From the cell containing the given text, extract its center point as (X, Y) coordinate. 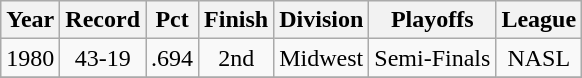
Finish (236, 20)
1980 (30, 58)
Pct (172, 20)
2nd (236, 58)
Midwest (322, 58)
Year (30, 20)
Playoffs (432, 20)
Record (103, 20)
NASL (539, 58)
League (539, 20)
Division (322, 20)
Semi-Finals (432, 58)
43-19 (103, 58)
.694 (172, 58)
